Scan for the cell matching the given text and deliver its [x, y] coordinate at center. 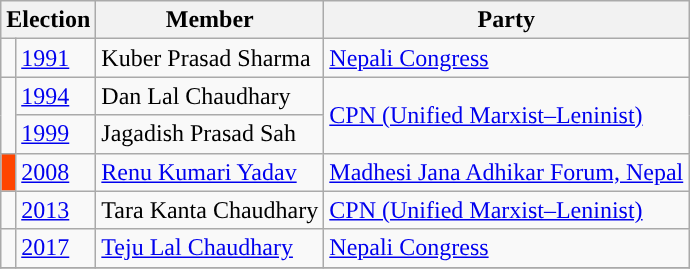
Party [506, 20]
Kuber Prasad Sharma [210, 58]
Renu Kumari Yadav [210, 172]
1999 [56, 134]
Dan Lal Chaudhary [210, 96]
Madhesi Jana Adhikar Forum, Nepal [506, 172]
Election [48, 20]
2008 [56, 172]
2017 [56, 248]
Teju Lal Chaudhary [210, 248]
1994 [56, 96]
2013 [56, 210]
1991 [56, 58]
Jagadish Prasad Sah [210, 134]
Member [210, 20]
Tara Kanta Chaudhary [210, 210]
